Extract the (X, Y) coordinate from the center of the cell holding the provided text.  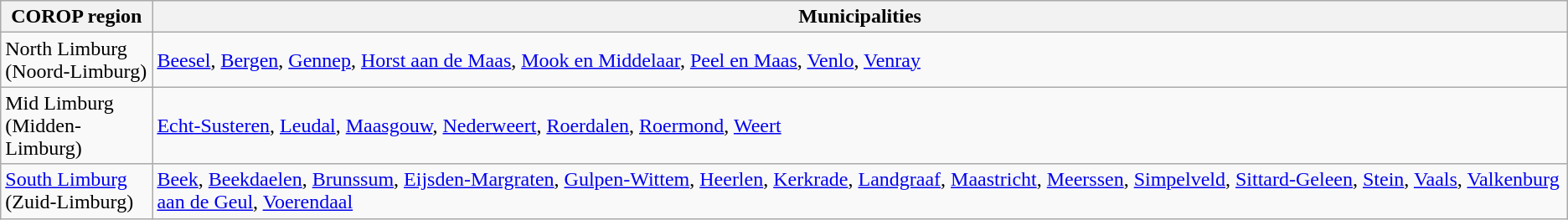
North Limburg(Noord-Limburg) (77, 60)
COROP region (77, 17)
Echt-Susteren, Leudal, Maasgouw, Nederweert, Roerdalen, Roermond, Weert (859, 125)
South Limburg(Zuid-Limburg) (77, 191)
Municipalities (859, 17)
Mid Limburg(Midden-Limburg) (77, 125)
Beesel, Bergen, Gennep, Horst aan de Maas, Mook en Middelaar, Peel en Maas, Venlo, Venray (859, 60)
